Scan for the cell matching the given text and deliver its (x, y) coordinate at center. 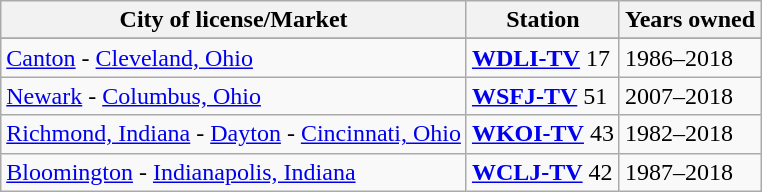
City of license/Market (234, 20)
Canton - Cleveland, Ohio (234, 58)
WCLJ-TV 42 (542, 172)
1987–2018 (690, 172)
1982–2018 (690, 134)
Richmond, Indiana - Dayton - Cincinnati, Ohio (234, 134)
WDLI-TV 17 (542, 58)
1986–2018 (690, 58)
Station (542, 20)
Bloomington - Indianapolis, Indiana (234, 172)
2007–2018 (690, 96)
Years owned (690, 20)
WSFJ-TV 51 (542, 96)
WKOI-TV 43 (542, 134)
Newark - Columbus, Ohio (234, 96)
